Detect which cell encompasses the target text, then output its [X, Y] center coordinate. 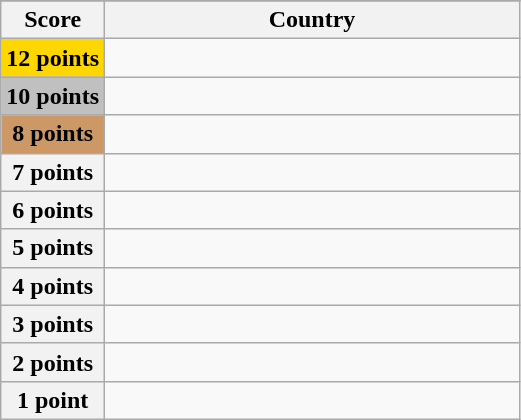
Score [53, 20]
2 points [53, 362]
10 points [53, 96]
3 points [53, 324]
5 points [53, 248]
6 points [53, 210]
8 points [53, 134]
Country [312, 20]
7 points [53, 172]
4 points [53, 286]
12 points [53, 58]
1 point [53, 400]
